Provide the (X, Y) coordinate of the cell's center where the given text is located.  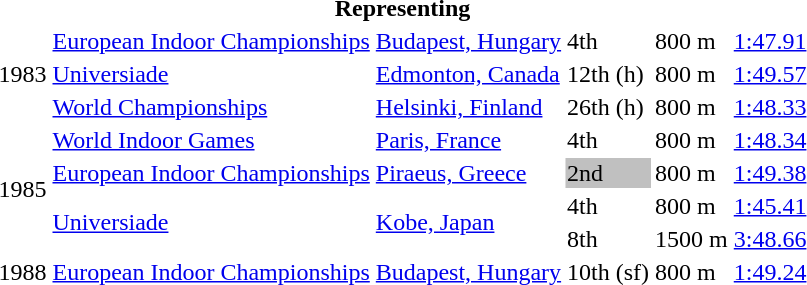
1500 m (692, 239)
Kobe, Japan (468, 222)
26th (h) (608, 107)
12th (h) (608, 74)
Budapest, Hungary (468, 41)
World Championships (211, 107)
Piraeus, Greece (468, 173)
Helsinki, Finland (468, 107)
World Indoor Games (211, 140)
8th (608, 239)
Edmonton, Canada (468, 74)
2nd (608, 173)
Paris, France (468, 140)
